Find where the given text appears and provide that cell's center as (X, Y) coordinate. 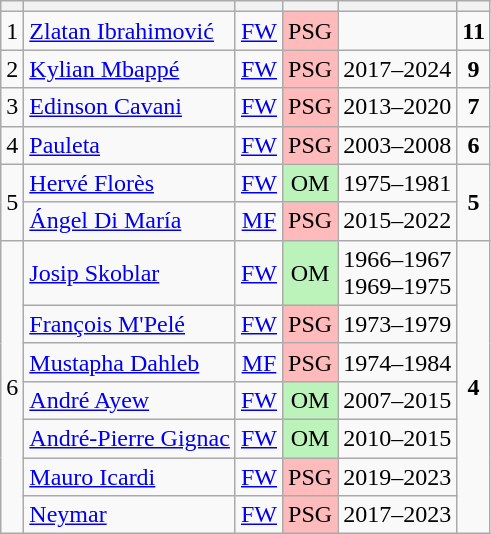
Hervé Florès (130, 183)
2015–2022 (398, 221)
Pauleta (130, 145)
François M'Pelé (130, 324)
2003–2008 (398, 145)
Zlatan Ibrahimović (130, 31)
2013–2020 (398, 107)
1974–1984 (398, 362)
1 (12, 31)
7 (474, 107)
Neymar (130, 515)
1973–1979 (398, 324)
Mustapha Dahleb (130, 362)
1975–1981 (398, 183)
André Ayew (130, 400)
Kylian Mbappé (130, 69)
Josip Skoblar (130, 272)
3 (12, 107)
2019–2023 (398, 477)
2007–2015 (398, 400)
Mauro Icardi (130, 477)
2017–2023 (398, 515)
2010–2015 (398, 438)
Ángel Di María (130, 221)
André-Pierre Gignac (130, 438)
2017–2024 (398, 69)
11 (474, 31)
2 (12, 69)
1966–19671969–1975 (398, 272)
Edinson Cavani (130, 107)
9 (474, 69)
